From the cell containing the given text, extract its center point as [X, Y] coordinate. 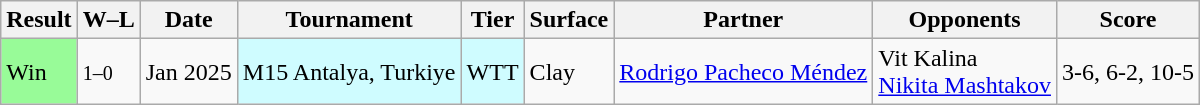
1–0 [108, 72]
Surface [569, 20]
Tier [492, 20]
Date [188, 20]
Partner [744, 20]
Result [39, 20]
Win [39, 72]
M15 Antalya, Turkiye [349, 72]
Opponents [965, 20]
Score [1128, 20]
WTT [492, 72]
Jan 2025 [188, 72]
W–L [108, 20]
Rodrigo Pacheco Méndez [744, 72]
Vit Kalina Nikita Mashtakov [965, 72]
Clay [569, 72]
3-6, 6-2, 10-5 [1128, 72]
Tournament [349, 20]
